Locate the cell with the specified text and output its [X, Y] center coordinate. 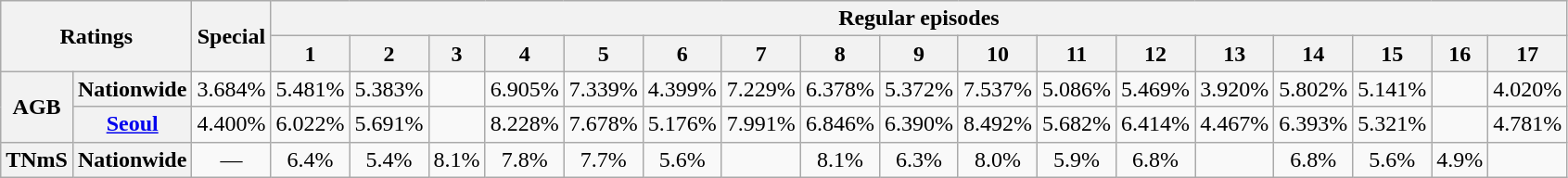
7.8% [525, 159]
5 [603, 54]
5.321% [1393, 124]
8.492% [998, 124]
7.229% [760, 89]
4.9% [1460, 159]
4.467% [1235, 124]
8 [840, 54]
5.682% [1077, 124]
Seoul [132, 124]
7 [760, 54]
9 [918, 54]
5.802% [1313, 89]
13 [1235, 54]
6 [682, 54]
8.0% [998, 159]
7.339% [603, 89]
6.414% [1155, 124]
6.3% [918, 159]
7.991% [760, 124]
Regular episodes [919, 19]
7.7% [603, 159]
3 [456, 54]
5.086% [1077, 89]
TNmS [37, 159]
1 [310, 54]
5.141% [1393, 89]
5.383% [389, 89]
7.678% [603, 124]
5.9% [1077, 159]
— [232, 159]
10 [998, 54]
7.537% [998, 89]
6.022% [310, 124]
5.481% [310, 89]
6.390% [918, 124]
6.846% [840, 124]
6.4% [310, 159]
15 [1393, 54]
5.372% [918, 89]
3.920% [1235, 89]
4.400% [232, 124]
8.228% [525, 124]
Special [232, 36]
16 [1460, 54]
11 [1077, 54]
4.399% [682, 89]
17 [1528, 54]
6.378% [840, 89]
5.4% [389, 159]
14 [1313, 54]
Ratings [96, 36]
5.691% [389, 124]
12 [1155, 54]
2 [389, 54]
6.905% [525, 89]
AGB [37, 107]
3.684% [232, 89]
4.781% [1528, 124]
5.176% [682, 124]
6.393% [1313, 124]
4.020% [1528, 89]
4 [525, 54]
5.469% [1155, 89]
